Output the (X, Y) coordinate of the center of the cell containing the given text.  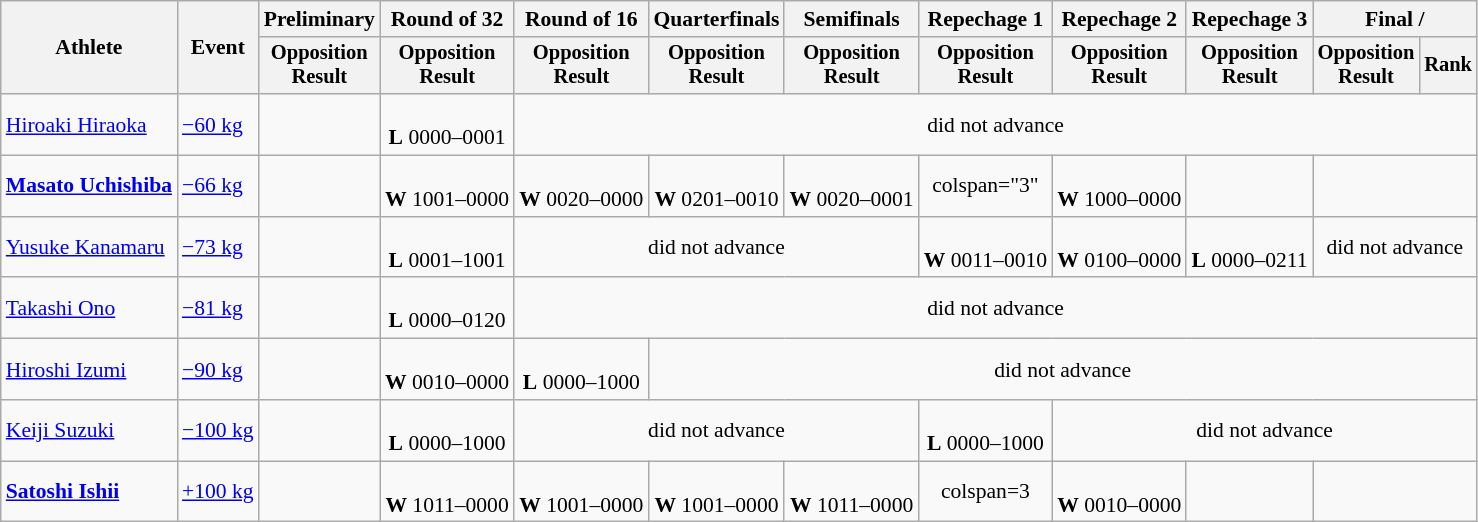
Masato Uchishiba (89, 186)
Yusuke Kanamaru (89, 248)
colspan="3" (986, 186)
Athlete (89, 48)
Semifinals (851, 19)
W 1000–0000 (1119, 186)
Hiroshi Izumi (89, 370)
W 0020–0000 (581, 186)
L 0001–1001 (447, 248)
Keiji Suzuki (89, 430)
−81 kg (218, 308)
L 0000–0120 (447, 308)
Round of 16 (581, 19)
W 0201–0010 (716, 186)
Event (218, 48)
Round of 32 (447, 19)
−100 kg (218, 430)
−73 kg (218, 248)
W 0100–0000 (1119, 248)
−90 kg (218, 370)
Preliminary (320, 19)
Repechage 3 (1249, 19)
Rank (1448, 66)
L 0000–0001 (447, 124)
Repechage 2 (1119, 19)
Quarterfinals (716, 19)
+100 kg (218, 492)
W 0020–0001 (851, 186)
Satoshi Ishii (89, 492)
−60 kg (218, 124)
L 0000–0211 (1249, 248)
Repechage 1 (986, 19)
colspan=3 (986, 492)
Final / (1395, 19)
Hiroaki Hiraoka (89, 124)
Takashi Ono (89, 308)
−66 kg (218, 186)
W 0011–0010 (986, 248)
